Provide the [X, Y] coordinate of the cell's center where the given text is located.  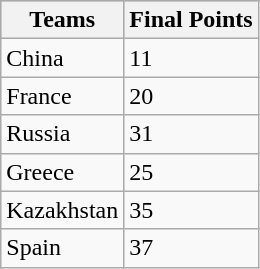
Russia [62, 134]
31 [191, 134]
France [62, 96]
Spain [62, 248]
Final Points [191, 20]
11 [191, 58]
25 [191, 172]
37 [191, 248]
Teams [62, 20]
Kazakhstan [62, 210]
China [62, 58]
35 [191, 210]
20 [191, 96]
Greece [62, 172]
